Return the [x, y] coordinate for the center point of the cell that contains the specified text.  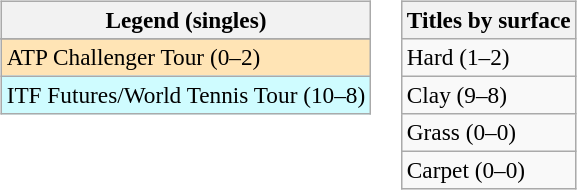
Hard (1–2) [488, 57]
Carpet (0–0) [488, 171]
Titles by surface [488, 20]
Grass (0–0) [488, 133]
Legend (singles) [186, 20]
ATP Challenger Tour (0–2) [186, 57]
Clay (9–8) [488, 95]
ITF Futures/World Tennis Tour (10–8) [186, 95]
